Identify which cell holds the provided text, then report its (X, Y) central coordinate. 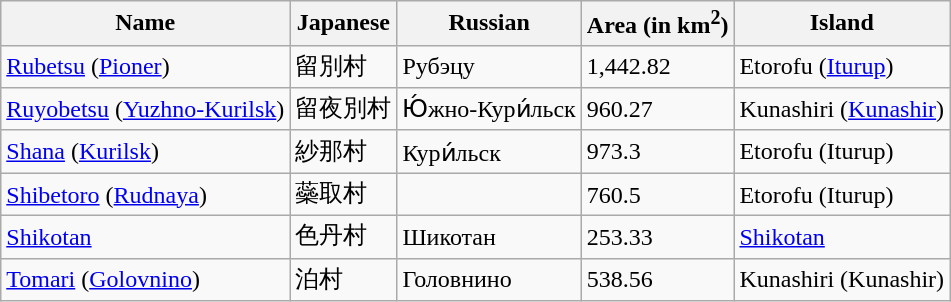
Рубэцу (489, 66)
1,442.82 (658, 66)
紗那村 (344, 152)
Tomari (Golovnino) (146, 280)
蘂取村 (344, 194)
Area (in km2) (658, 24)
Ю́жно-Кури́льск (489, 110)
Island (842, 24)
留夜別村 (344, 110)
色丹村 (344, 238)
Name (146, 24)
Шикотан (489, 238)
760.5 (658, 194)
Shibetoro (Rudnaya) (146, 194)
973.3 (658, 152)
泊村 (344, 280)
538.56 (658, 280)
960.27 (658, 110)
Russian (489, 24)
Rubetsu (Pioner) (146, 66)
Japanese (344, 24)
Ruyobetsu (Yuzhno-Kurilsk) (146, 110)
253.33 (658, 238)
留別村 (344, 66)
Головнино (489, 280)
Shana (Kurilsk) (146, 152)
Кури́льск (489, 152)
